Locate the cell with the specified text and output its (X, Y) center coordinate. 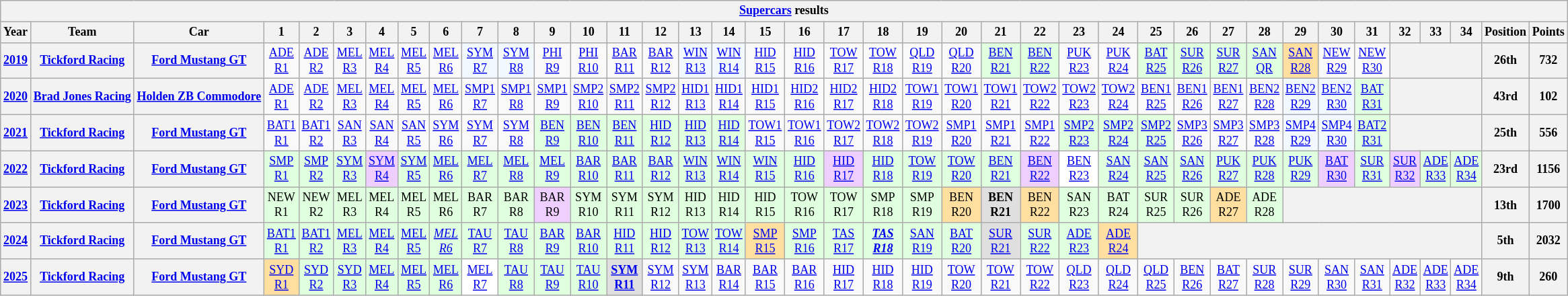
SYMR4 (382, 169)
SMPR1 (281, 169)
SANR24 (1118, 169)
SYDR3 (350, 277)
16 (805, 32)
QLDR24 (1118, 277)
SANR4 (382, 133)
QLDR23 (1079, 277)
TOW1R19 (922, 97)
10 (589, 32)
SURR25 (1156, 205)
2024 (16, 241)
14 (729, 32)
SMP1R20 (961, 133)
BARR15 (765, 277)
2032 (1548, 241)
2 (316, 32)
29 (1300, 32)
BATR24 (1118, 205)
TOWR14 (729, 241)
732 (1548, 61)
260 (1548, 277)
HID1R15 (765, 97)
SMP4R30 (1337, 133)
Year (16, 32)
ADER32 (1405, 277)
HIDR19 (922, 277)
HID1R13 (696, 97)
SYMR5 (414, 169)
17 (844, 32)
SANR28 (1300, 61)
SYMR6 (446, 133)
SANR30 (1337, 277)
19 (922, 32)
TOWR21 (1000, 277)
SMPR16 (805, 241)
7 (480, 32)
TAUR7 (480, 241)
BEN1R25 (1156, 97)
1 (281, 32)
3 (350, 32)
11 (625, 32)
TAUR10 (589, 277)
18 (883, 32)
NEWR2 (316, 205)
6 (446, 32)
QLDR20 (961, 61)
SURR27 (1228, 61)
SMP1R22 (1040, 133)
21 (1000, 32)
PUKR29 (1300, 169)
QLDR19 (922, 61)
HID1R14 (729, 97)
TAUR9 (552, 277)
BENR26 (1192, 277)
1156 (1548, 169)
TOW1R20 (961, 97)
TOW1R15 (765, 133)
23 (1079, 32)
SMPR15 (765, 241)
SMPR2 (316, 169)
SMP2R25 (1156, 133)
TOW2R17 (844, 133)
BEN2R28 (1265, 97)
BEN2R30 (1337, 97)
24 (1118, 32)
25th (1505, 133)
BARR7 (480, 205)
Team (82, 32)
2022 (16, 169)
28 (1265, 32)
SURR31 (1372, 169)
102 (1548, 97)
NEWR1 (281, 205)
QLDR25 (1156, 277)
TOW2R23 (1079, 97)
SURR32 (1405, 169)
SURR29 (1300, 277)
32 (1405, 32)
2019 (16, 61)
BEN1R27 (1228, 97)
BEN2R29 (1300, 97)
HID2R18 (883, 97)
22 (1040, 32)
SMPR19 (922, 205)
26 (1192, 32)
BATR20 (961, 241)
SURR28 (1265, 277)
TASR17 (844, 241)
SURR22 (1040, 241)
25 (1156, 32)
BATR27 (1228, 277)
BENR10 (589, 133)
5th (1505, 241)
BAT2R31 (1372, 133)
BARR16 (805, 277)
Points (1548, 32)
27 (1228, 32)
2021 (16, 133)
TOWR19 (922, 169)
Holden ZB Commodore (199, 97)
9 (552, 32)
SYDR1 (281, 277)
BARR8 (516, 205)
BENR23 (1079, 169)
34 (1466, 32)
SMP1R9 (552, 97)
SMP2R24 (1118, 133)
SMP4R29 (1300, 133)
SYDR2 (316, 277)
4 (382, 32)
TOW2R24 (1118, 97)
MELR9 (552, 169)
SMP1R7 (480, 97)
SURR21 (1000, 241)
SANR26 (1192, 169)
Position (1505, 32)
PUKR23 (1079, 61)
SYMR13 (696, 277)
MELR8 (516, 169)
33 (1435, 32)
BENR20 (961, 205)
BENR11 (625, 133)
Car (199, 32)
WINR15 (765, 169)
TOWR18 (883, 61)
ADER24 (1118, 241)
HIDR11 (625, 241)
SYMR3 (350, 169)
HID2R16 (805, 97)
Brad Jones Racing (82, 97)
BATR31 (1372, 97)
26th (1505, 61)
8 (516, 32)
20 (961, 32)
13th (1505, 205)
PUKR28 (1265, 169)
NEWR29 (1337, 61)
BENR9 (552, 133)
ADER23 (1079, 241)
TOW1R16 (805, 133)
SANR31 (1372, 277)
1700 (1548, 205)
ADER28 (1265, 205)
TOWR22 (1040, 277)
2020 (16, 97)
SMP3R26 (1192, 133)
BATR30 (1337, 169)
BARR14 (729, 277)
13 (696, 32)
TOW1R21 (1000, 97)
TOW2R18 (883, 133)
PUKR24 (1118, 61)
SMP3R28 (1265, 133)
PHIR9 (552, 61)
TOWR16 (805, 205)
SMP2R11 (625, 97)
SANR23 (1079, 205)
15 (765, 32)
BATR25 (1156, 61)
Supercars results (784, 11)
43rd (1505, 97)
31 (1372, 32)
ADER27 (1228, 205)
SMP3R27 (1228, 133)
SANR5 (414, 133)
SMP1R21 (1000, 133)
9th (1505, 277)
30 (1337, 32)
5 (414, 32)
2025 (16, 277)
SANR3 (350, 133)
HID2R17 (844, 97)
SMP2R23 (1079, 133)
SMP2R10 (589, 97)
2023 (16, 205)
PHIR10 (589, 61)
SANR25 (1156, 169)
TOWR13 (696, 241)
SANQR (1265, 61)
SANR19 (922, 241)
SMP2R12 (661, 97)
556 (1548, 133)
SMPR18 (883, 205)
SYMR10 (589, 205)
TOW2R19 (922, 133)
23rd (1505, 169)
TASR18 (883, 241)
12 (661, 32)
TOW2R22 (1040, 97)
NEWR30 (1372, 61)
PUKR27 (1228, 169)
BEN1R26 (1192, 97)
SMP1R8 (516, 97)
